For the text-containing cell, return its midpoint in (x, y) coordinate format. 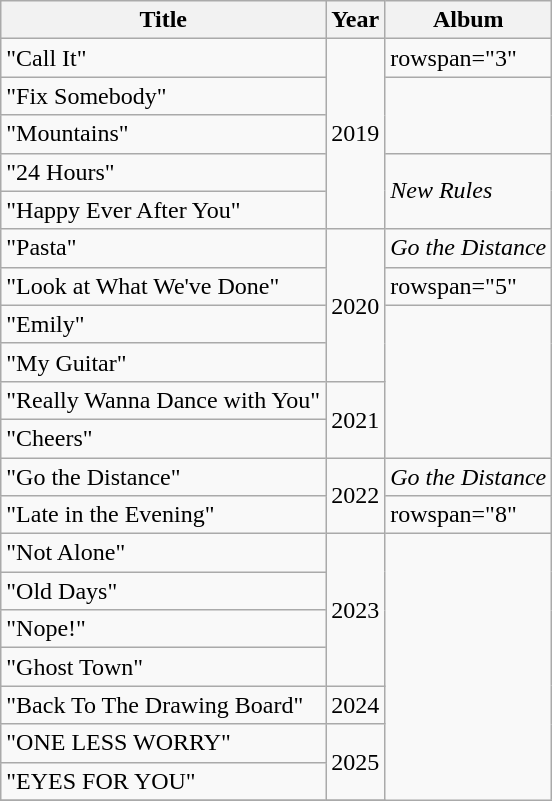
rowspan="3" (468, 58)
"Emily" (164, 324)
2024 (356, 705)
"EYES FOR YOU" (164, 781)
New Rules (468, 191)
rowspan="5" (468, 286)
"Happy Ever After You" (164, 210)
rowspan="8" (468, 515)
"Back To The Drawing Board" (164, 705)
"Really Wanna Dance with You" (164, 400)
"ONE LESS WORRY" (164, 743)
2025 (356, 762)
"Call It" (164, 58)
2022 (356, 496)
"My Guitar" (164, 362)
"Pasta" (164, 248)
2021 (356, 419)
"Look at What We've Done" (164, 286)
"Mountains" (164, 134)
2023 (356, 610)
"Cheers" (164, 438)
"Nope!" (164, 629)
Title (164, 20)
"Late in the Evening" (164, 515)
"24 Hours" (164, 172)
"Old Days" (164, 591)
"Go the Distance" (164, 477)
2020 (356, 305)
Year (356, 20)
"Ghost Town" (164, 667)
"Fix Somebody" (164, 96)
Album (468, 20)
"Not Alone" (164, 553)
2019 (356, 134)
